From the cell containing the given text, extract its center point as (X, Y) coordinate. 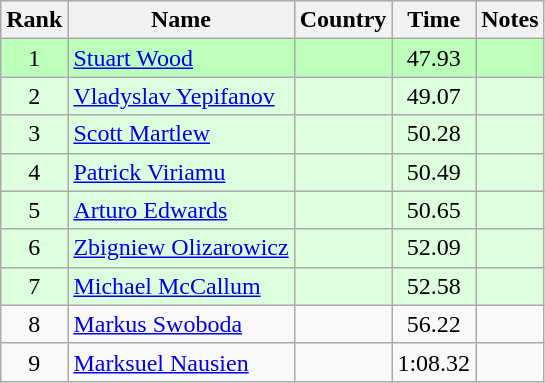
1 (34, 58)
Stuart Wood (181, 58)
1:08.32 (434, 362)
50.65 (434, 210)
5 (34, 210)
9 (34, 362)
6 (34, 248)
Zbigniew Olizarowicz (181, 248)
8 (34, 324)
56.22 (434, 324)
Notes (510, 20)
2 (34, 96)
Country (343, 20)
52.58 (434, 286)
Michael McCallum (181, 286)
Markus Swoboda (181, 324)
52.09 (434, 248)
3 (34, 134)
Scott Martlew (181, 134)
4 (34, 172)
Name (181, 20)
50.49 (434, 172)
47.93 (434, 58)
7 (34, 286)
Time (434, 20)
Vladyslav Yepifanov (181, 96)
Arturo Edwards (181, 210)
50.28 (434, 134)
Patrick Viriamu (181, 172)
49.07 (434, 96)
Rank (34, 20)
Marksuel Nausien (181, 362)
